Detect which cell encompasses the target text, then output its [X, Y] center coordinate. 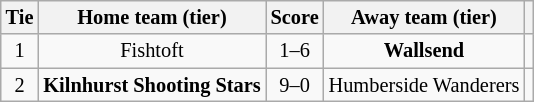
Home team (tier) [152, 17]
1–6 [295, 51]
Fishtoft [152, 51]
Tie [20, 17]
Wallsend [424, 51]
1 [20, 51]
Humberside Wanderers [424, 85]
Kilnhurst Shooting Stars [152, 85]
2 [20, 85]
Score [295, 17]
9–0 [295, 85]
Away team (tier) [424, 17]
